Extract the (x, y) coordinate from the center of the cell holding the provided text.  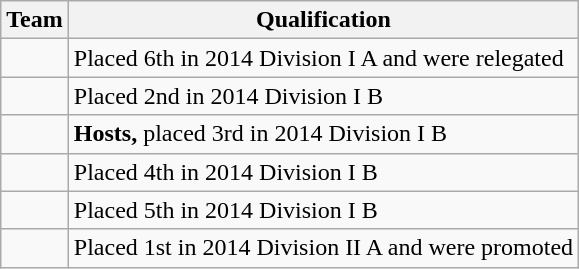
Placed 2nd in 2014 Division I B (323, 96)
Placed 6th in 2014 Division I A and were relegated (323, 58)
Qualification (323, 20)
Hosts, placed 3rd in 2014 Division I B (323, 134)
Placed 4th in 2014 Division I B (323, 172)
Placed 5th in 2014 Division I B (323, 210)
Team (35, 20)
Placed 1st in 2014 Division II A and were promoted (323, 248)
